Extract the (x, y) coordinate from the center of the cell holding the provided text.  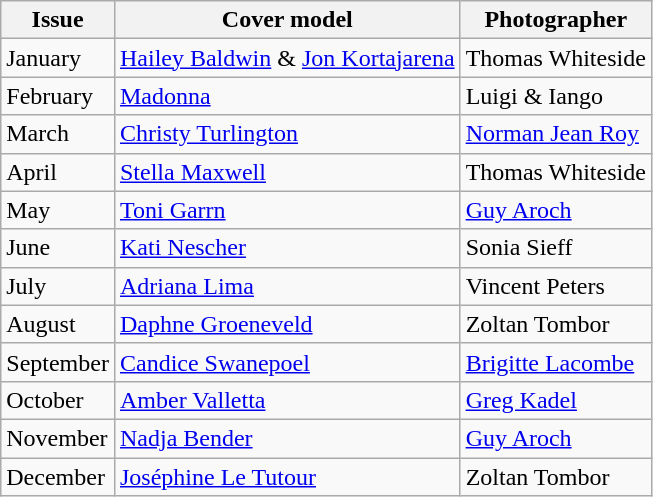
April (58, 172)
June (58, 248)
Cover model (287, 20)
Stella Maxwell (287, 172)
Norman Jean Roy (556, 134)
Greg Kadel (556, 400)
Issue (58, 20)
Sonia Sieff (556, 248)
May (58, 210)
Joséphine Le Tutour (287, 477)
December (58, 477)
Vincent Peters (556, 286)
Nadja Bender (287, 438)
July (58, 286)
October (58, 400)
Christy Turlington (287, 134)
Luigi & Iango (556, 96)
Toni Garrn (287, 210)
Kati Nescher (287, 248)
August (58, 324)
September (58, 362)
Madonna (287, 96)
Daphne Groeneveld (287, 324)
January (58, 58)
Hailey Baldwin & Jon Kortajarena (287, 58)
Amber Valletta (287, 400)
Brigitte Lacombe (556, 362)
Adriana Lima (287, 286)
Photographer (556, 20)
February (58, 96)
March (58, 134)
November (58, 438)
Candice Swanepoel (287, 362)
